Identify which cell holds the provided text, then report its [x, y] central coordinate. 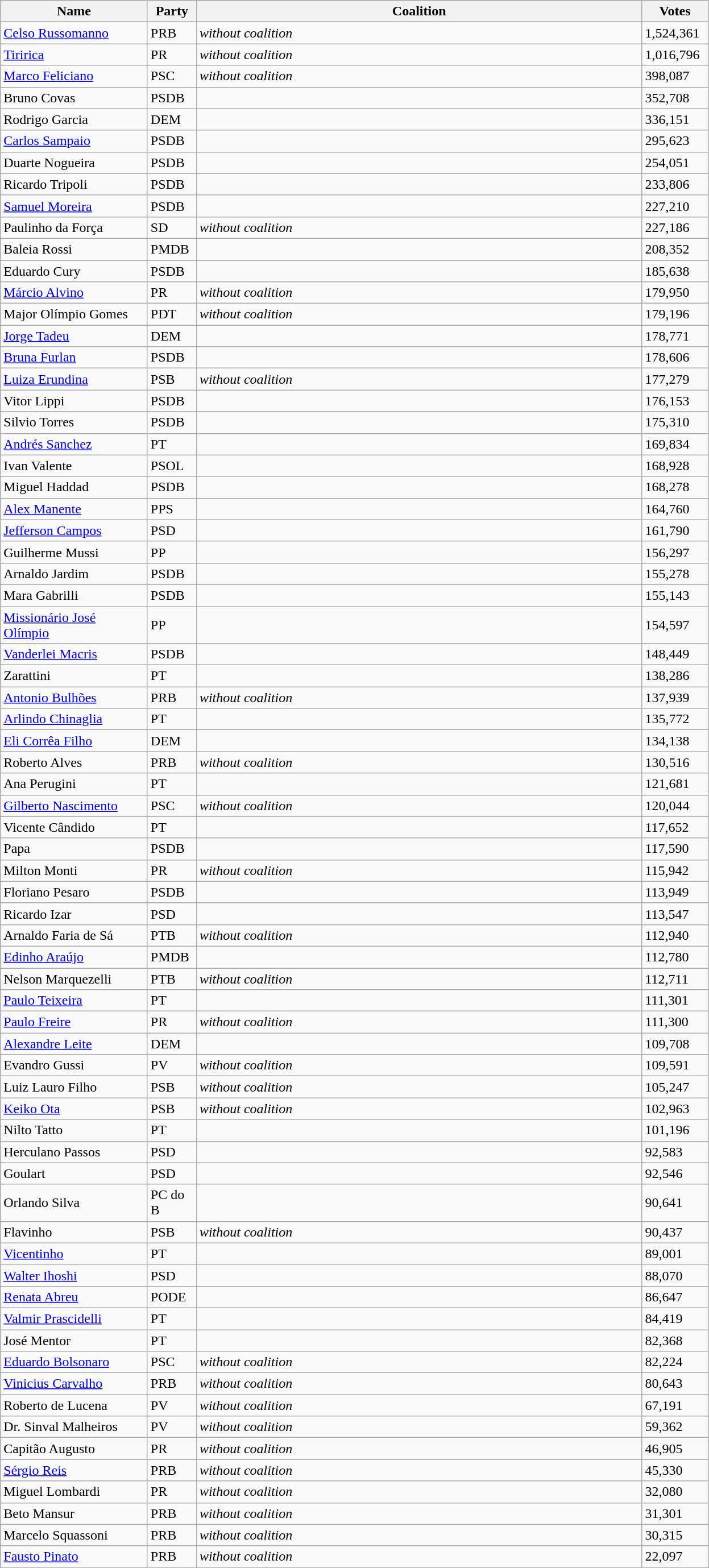
Alex Manente [74, 509]
178,606 [675, 358]
Celso Russomanno [74, 33]
Votes [675, 11]
Goulart [74, 1173]
130,516 [675, 762]
227,210 [675, 206]
Andrés Sanchez [74, 444]
Evandro Gussi [74, 1065]
Ana Perugini [74, 784]
PSOL [172, 466]
90,641 [675, 1203]
Major Olímpio Gomes [74, 314]
Nelson Marquezelli [74, 978]
135,772 [675, 719]
233,806 [675, 184]
Baleia Rossi [74, 249]
113,949 [675, 892]
Floriano Pesaro [74, 892]
Eduardo Cury [74, 271]
80,643 [675, 1384]
Márcio Alvino [74, 293]
398,087 [675, 76]
Capitão Augusto [74, 1449]
Arnaldo Faria de Sá [74, 935]
Herculano Passos [74, 1152]
115,942 [675, 870]
Roberto Alves [74, 762]
PC do B [172, 1203]
208,352 [675, 249]
Missionário José Olímpio [74, 624]
Paulinho da Força [74, 227]
161,790 [675, 530]
148,449 [675, 654]
Walter Ihoshi [74, 1275]
164,760 [675, 509]
179,950 [675, 293]
Ricardo Tripoli [74, 184]
22,097 [675, 1557]
254,051 [675, 163]
82,368 [675, 1340]
137,939 [675, 698]
Carlos Sampaio [74, 141]
Beto Mansur [74, 1513]
102,963 [675, 1109]
Milton Monti [74, 870]
Marcelo Squassoni [74, 1535]
Luiz Lauro Filho [74, 1087]
Ivan Valente [74, 466]
Flavinho [74, 1232]
101,196 [675, 1130]
Orlando Silva [74, 1203]
185,638 [675, 271]
175,310 [675, 422]
Fausto Pinato [74, 1557]
Duarte Nogueira [74, 163]
32,080 [675, 1492]
Luiza Erundina [74, 379]
Samuel Moreira [74, 206]
Silvio Torres [74, 422]
Zarattini [74, 676]
46,905 [675, 1449]
112,780 [675, 957]
Guilherme Mussi [74, 552]
Edinho Araújo [74, 957]
59,362 [675, 1427]
Vicente Cândido [74, 827]
86,647 [675, 1297]
PODE [172, 1297]
Name [74, 11]
352,708 [675, 98]
67,191 [675, 1405]
Rodrigo Garcia [74, 119]
82,224 [675, 1362]
Jefferson Campos [74, 530]
1,524,361 [675, 33]
168,278 [675, 487]
Antonio Bulhões [74, 698]
178,771 [675, 336]
Renata Abreu [74, 1297]
Valmir Prascidelli [74, 1318]
Miguel Lombardi [74, 1492]
176,153 [675, 401]
Ricardo Izar [74, 914]
109,708 [675, 1044]
109,591 [675, 1065]
Miguel Haddad [74, 487]
Mara Gabrilli [74, 595]
179,196 [675, 314]
Vinicius Carvalho [74, 1384]
112,711 [675, 978]
113,547 [675, 914]
154,597 [675, 624]
1,016,796 [675, 55]
117,590 [675, 849]
120,044 [675, 806]
Alexandre Leite [74, 1044]
Nilto Tatto [74, 1130]
Coalition [419, 11]
111,300 [675, 1022]
Marco Feliciano [74, 76]
112,940 [675, 935]
SD [172, 227]
177,279 [675, 379]
Keiko Ota [74, 1109]
138,286 [675, 676]
Tiririca [74, 55]
31,301 [675, 1513]
121,681 [675, 784]
PDT [172, 314]
Sérgio Reis [74, 1470]
Arnaldo Jardim [74, 574]
Bruno Covas [74, 98]
Gilberto Nascimento [74, 806]
Papa [74, 849]
117,652 [675, 827]
295,623 [675, 141]
Paulo Freire [74, 1022]
168,928 [675, 466]
Dr. Sinval Malheiros [74, 1427]
Bruna Furlan [74, 358]
92,583 [675, 1152]
Paulo Teixeira [74, 1001]
Vicentinho [74, 1254]
Arlindo Chinaglia [74, 719]
105,247 [675, 1087]
30,315 [675, 1535]
111,301 [675, 1001]
227,186 [675, 227]
156,297 [675, 552]
90,437 [675, 1232]
Eduardo Bolsonaro [74, 1362]
Vanderlei Macris [74, 654]
155,278 [675, 574]
134,138 [675, 741]
336,151 [675, 119]
Roberto de Lucena [74, 1405]
Eli Corrêa Filho [74, 741]
88,070 [675, 1275]
José Mentor [74, 1340]
155,143 [675, 595]
92,546 [675, 1173]
89,001 [675, 1254]
45,330 [675, 1470]
84,419 [675, 1318]
Jorge Tadeu [74, 336]
169,834 [675, 444]
Party [172, 11]
PPS [172, 509]
Vitor Lippi [74, 401]
